Scan for the cell matching the given text and deliver its (x, y) coordinate at center. 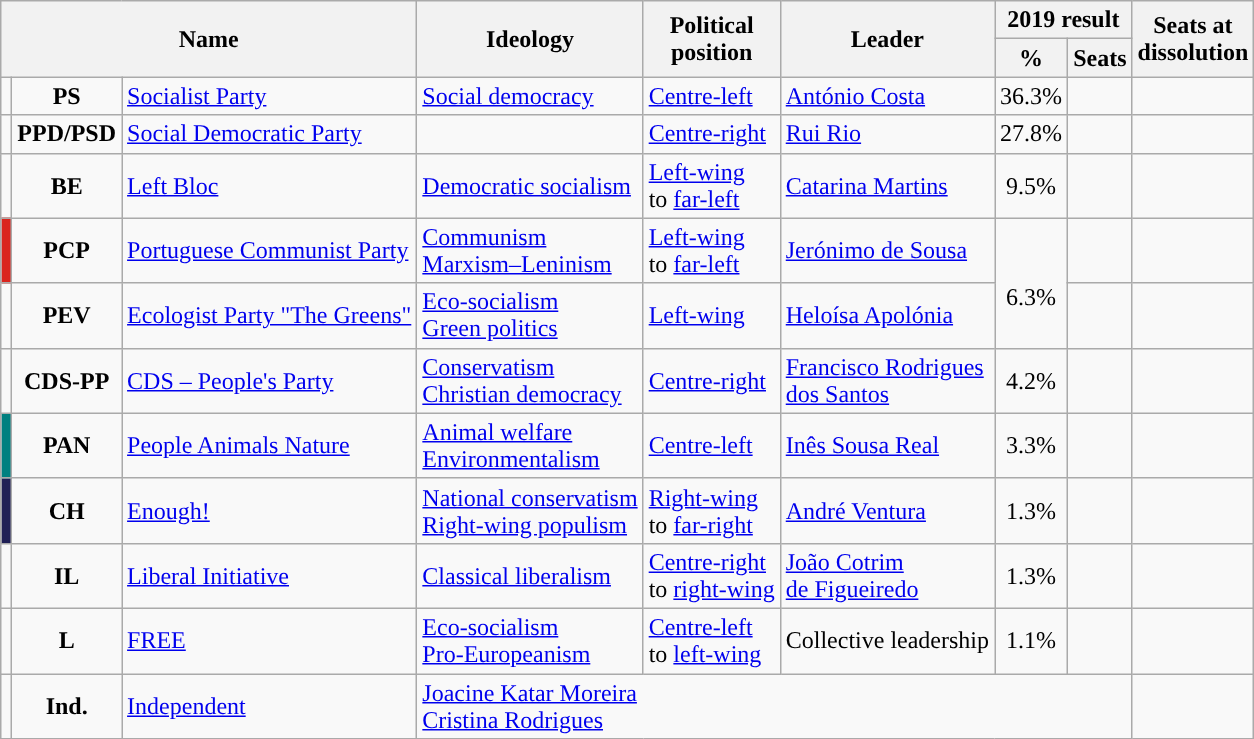
PS (67, 96)
BE (67, 186)
Inês Sousa Real (887, 446)
Rui Rio (887, 134)
Social democracy (530, 96)
Eco-socialismPro-Europeanism (530, 640)
António Costa (887, 96)
PAN (67, 446)
Animal welfareEnvironmentalism (530, 446)
36.3% (1032, 96)
Collective leadership (887, 640)
PPD/PSD (67, 134)
Centre-right to right-wing (712, 576)
9.5% (1032, 186)
Classical liberalism (530, 576)
PCP (67, 250)
Democratic socialism (530, 186)
Portuguese Communist Party (270, 250)
João Cotrim de Figueiredo (887, 576)
Ind. (67, 706)
Politicalposition (712, 39)
National conservatismRight-wing populism (530, 510)
Left-wing (712, 316)
FREE (270, 640)
% (1032, 58)
ConservatismChristian democracy (530, 380)
CDS-PP (67, 380)
27.8% (1032, 134)
Name (209, 39)
Leader (887, 39)
Left Bloc (270, 186)
Socialist Party (270, 96)
Joacine Katar Moreira Cristina Rodrigues (774, 706)
Independent (270, 706)
Centre-left to left-wing (712, 640)
Jerónimo de Sousa (887, 250)
1.1% (1032, 640)
André Ventura (887, 510)
Ideology (530, 39)
2019 result (1064, 20)
Catarina Martins (887, 186)
6.3% (1032, 283)
Francisco Rodriguesdos Santos (887, 380)
CDS – People's Party (270, 380)
Enough! (270, 510)
3.3% (1032, 446)
People Animals Nature (270, 446)
Liberal Initiative (270, 576)
PEV (67, 316)
CommunismMarxism–Leninism (530, 250)
IL (67, 576)
Ecologist Party "The Greens" (270, 316)
Right-wingto far-right (712, 510)
L (67, 640)
4.2% (1032, 380)
Heloísa Apolónia (887, 316)
Social Democratic Party (270, 134)
Eco-socialismGreen politics (530, 316)
CH (67, 510)
Seats atdissolution (1193, 39)
Seats (1100, 58)
